Determine the (X, Y) coordinate at the center of the cell enclosing the given text.  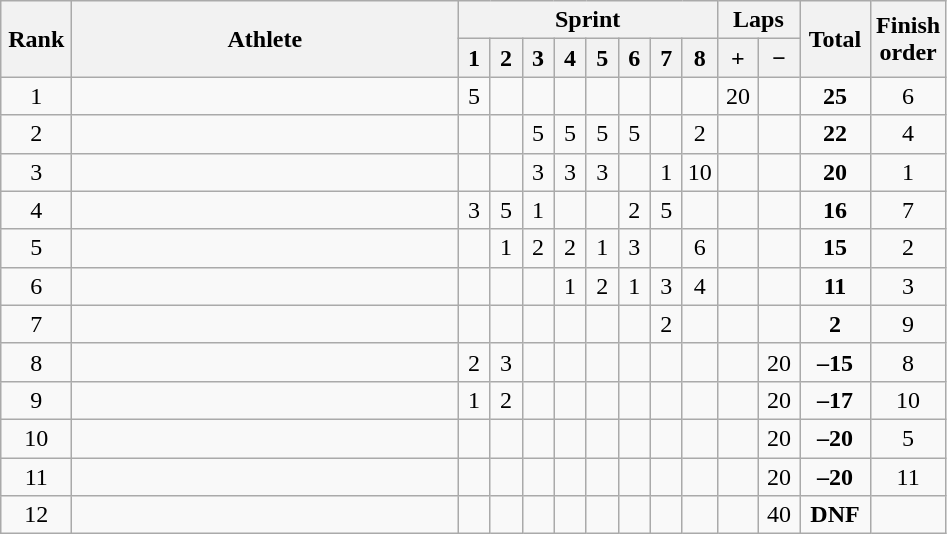
Total (836, 39)
40 (778, 515)
–17 (836, 400)
− (778, 58)
25 (836, 96)
Athlete (265, 39)
Finish order (908, 39)
15 (836, 248)
12 (36, 515)
+ (738, 58)
Laps (758, 20)
–15 (836, 362)
Sprint (588, 20)
Rank (36, 39)
DNF (836, 515)
16 (836, 210)
22 (836, 134)
